Detect which cell encompasses the target text, then output its (X, Y) center coordinate. 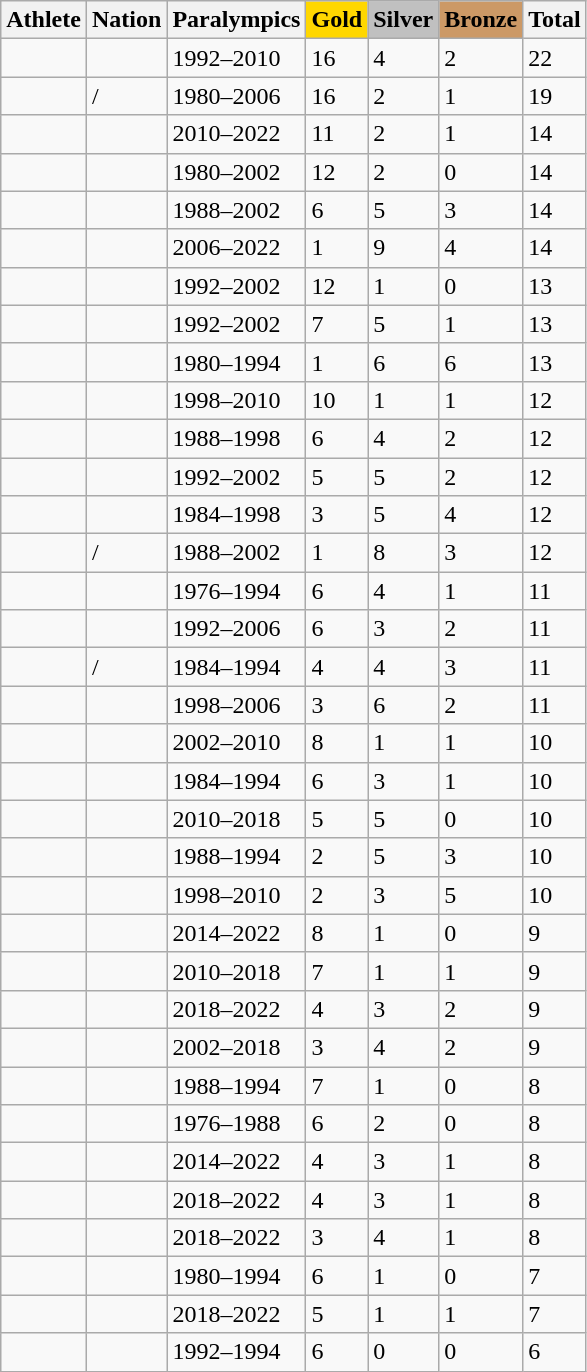
Paralympics (236, 20)
1998–2006 (236, 705)
1992–2010 (236, 58)
1976–1988 (236, 1124)
Silver (404, 20)
Total (555, 20)
2006–2022 (236, 248)
2002–2010 (236, 743)
1976–1994 (236, 591)
19 (555, 96)
Bronze (481, 20)
Nation (126, 20)
Athlete (44, 20)
2002–2018 (236, 1047)
1988–1998 (236, 438)
2010–2022 (236, 134)
1980–2006 (236, 96)
1980–2002 (236, 172)
1992–1994 (236, 1352)
Gold (337, 20)
1992–2006 (236, 629)
22 (555, 58)
1984–1998 (236, 515)
